Find where the given text appears and provide that cell's center as (X, Y) coordinate. 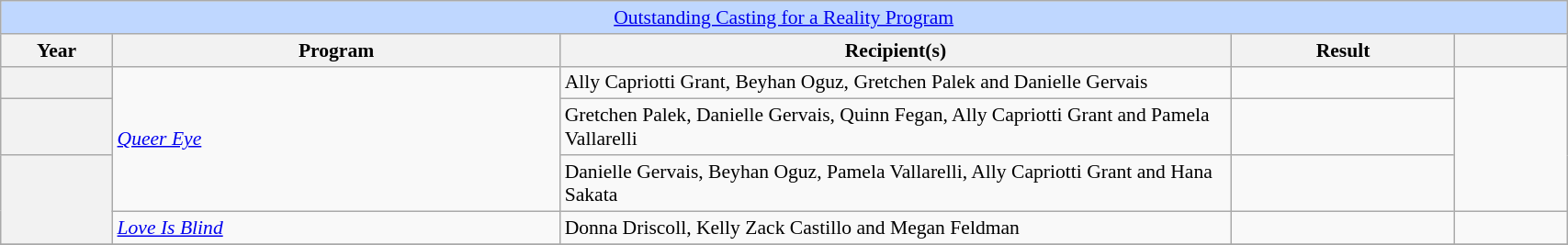
Recipient(s) (897, 50)
Result (1343, 50)
Gretchen Palek, Danielle Gervais, Quinn Fegan, Ally Capriotti Grant and Pamela Vallarelli (897, 127)
Year (57, 50)
Program (336, 50)
Queer Eye (336, 139)
Ally Capriotti Grant, Beyhan Oguz, Gretchen Palek and Danielle Gervais (897, 83)
Outstanding Casting for a Reality Program (784, 17)
Danielle Gervais, Beyhan Oguz, Pamela Vallarelli, Ally Capriotti Grant and Hana Sakata (897, 184)
Love Is Blind (336, 228)
Donna Driscoll, Kelly Zack Castillo and Megan Feldman (897, 228)
